Return [x, y] of the center of cell containing provided text 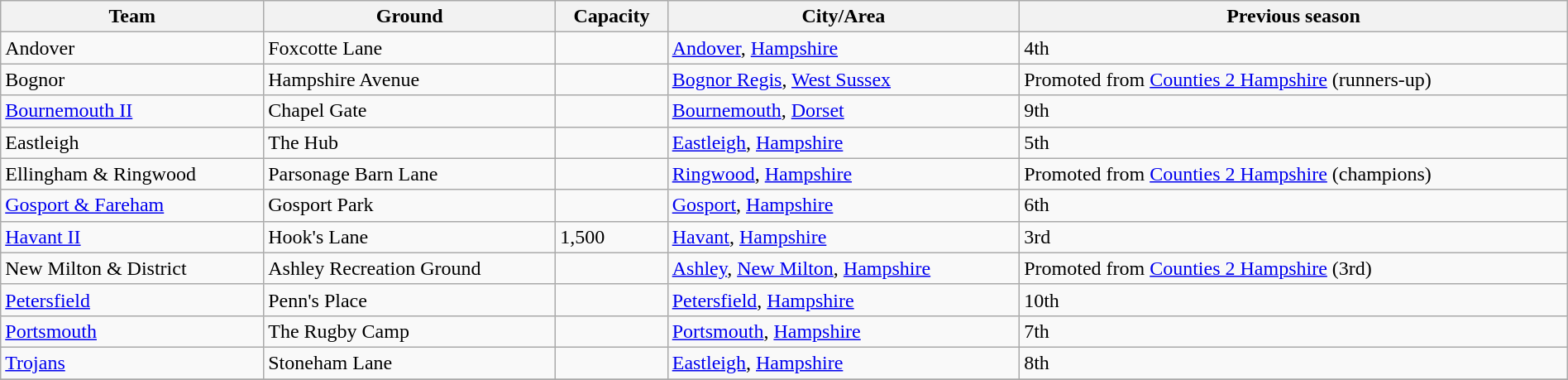
3rd [1293, 237]
10th [1293, 300]
Penn's Place [410, 300]
Team [132, 17]
Parsonage Barn Lane [410, 174]
Ringwood, Hampshire [844, 174]
Trojans [132, 363]
Gosport Park [410, 205]
1,500 [612, 237]
Ashley Recreation Ground [410, 268]
Havant II [132, 237]
Promoted from Counties 2 Hampshire (runners-up) [1293, 79]
Portsmouth, Hampshire [844, 331]
9th [1293, 111]
New Milton & District [132, 268]
Bognor Regis, West Sussex [844, 79]
Chapel Gate [410, 111]
Previous season [1293, 17]
Gosport, Hampshire [844, 205]
City/Area [844, 17]
The Hub [410, 142]
Havant, Hampshire [844, 237]
Stoneham Lane [410, 363]
7th [1293, 331]
6th [1293, 205]
8th [1293, 363]
5th [1293, 142]
Hook's Lane [410, 237]
Bognor [132, 79]
The Rugby Camp [410, 331]
Bournemouth, Dorset [844, 111]
Foxcotte Lane [410, 48]
Bournemouth II [132, 111]
Petersfield, Hampshire [844, 300]
Eastleigh [132, 142]
Promoted from Counties 2 Hampshire (3rd) [1293, 268]
Andover, Hampshire [844, 48]
Promoted from Counties 2 Hampshire (champions) [1293, 174]
Ashley, New Milton, Hampshire [844, 268]
Hampshire Avenue [410, 79]
Ground [410, 17]
Capacity [612, 17]
Ellingham & Ringwood [132, 174]
Petersfield [132, 300]
Portsmouth [132, 331]
Gosport & Fareham [132, 205]
Andover [132, 48]
4th [1293, 48]
